Search for the cell housing the specified text and yield its (x, y) center coordinate. 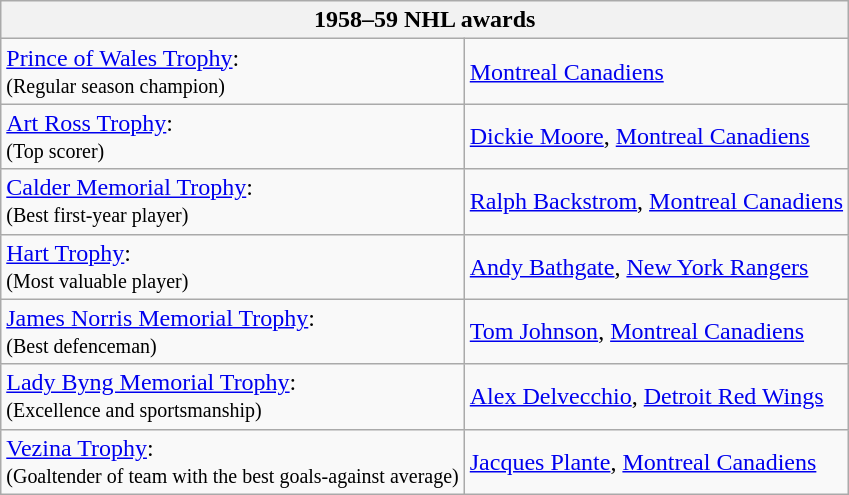
Jacques Plante, Montreal Canadiens (656, 462)
Tom Johnson, Montreal Canadiens (656, 332)
Art Ross Trophy:(Top scorer) (233, 136)
Ralph Backstrom, Montreal Canadiens (656, 202)
Vezina Trophy:(Goaltender of team with the best goals-against average) (233, 462)
Lady Byng Memorial Trophy:(Excellence and sportsmanship) (233, 396)
Alex Delvecchio, Detroit Red Wings (656, 396)
Andy Bathgate, New York Rangers (656, 266)
Dickie Moore, Montreal Canadiens (656, 136)
1958–59 NHL awards (425, 20)
Calder Memorial Trophy:(Best first-year player) (233, 202)
Prince of Wales Trophy:(Regular season champion) (233, 72)
James Norris Memorial Trophy:(Best defenceman) (233, 332)
Montreal Canadiens (656, 72)
Hart Trophy:(Most valuable player) (233, 266)
